Capture the cell that displays the provided text and extract its [X, Y] central coordinate. 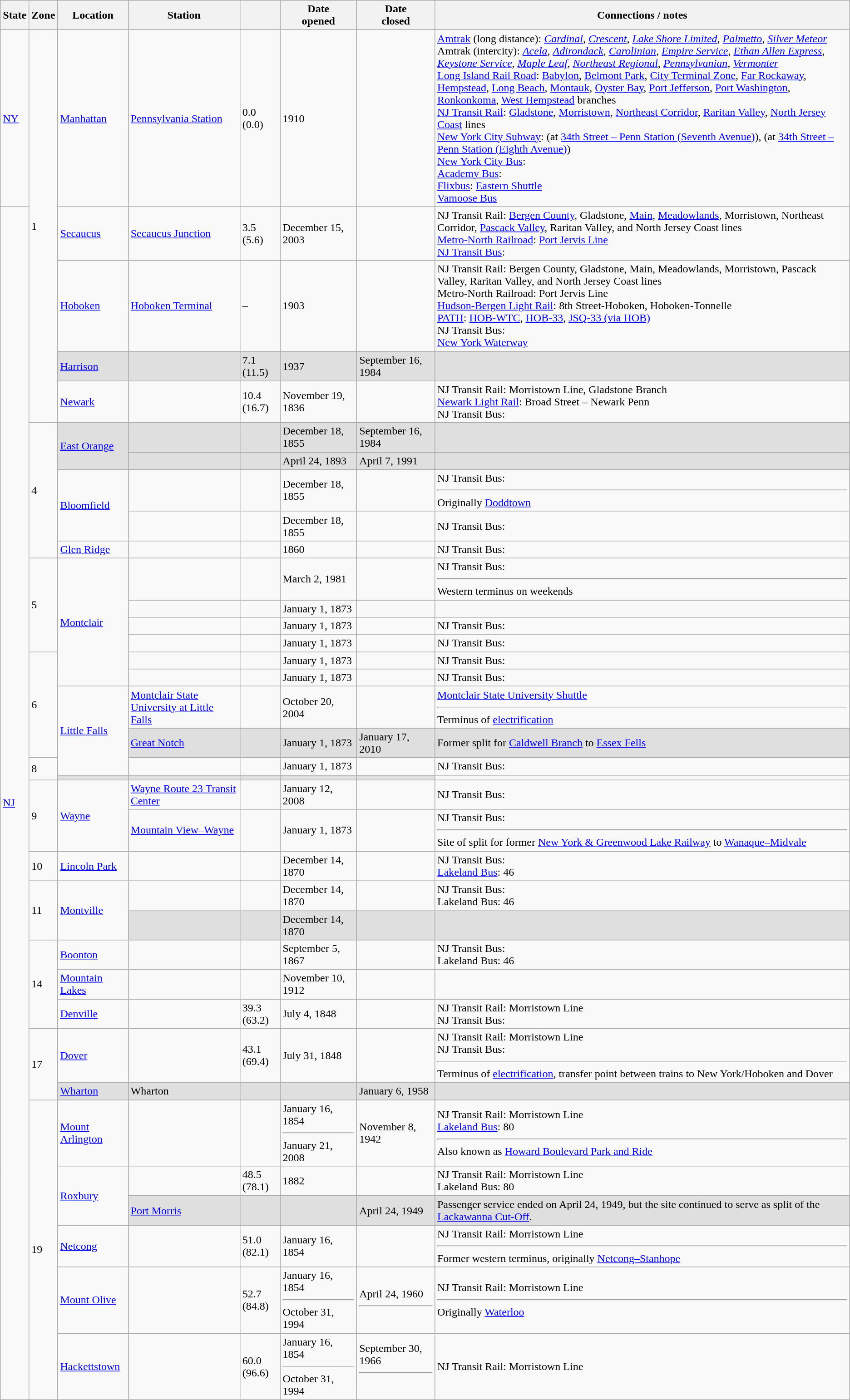
1937 [319, 366]
East Orange [93, 446]
March 2, 1981 [319, 579]
April 24, 1960 [396, 1300]
April 24, 1949 [396, 1210]
NJ [15, 803]
September 5, 1867 [319, 954]
Roxbury [93, 1196]
1 [44, 226]
39.3 (63.2) [260, 1013]
NJ Transit Rail: Morristown LineLakeland Bus: 80Also known as Howard Boulevard Park and Ride [642, 1133]
NY [15, 118]
Lincoln Park [93, 866]
January 16, 1854 [319, 1246]
51.0 (82.1) [260, 1246]
January 6, 1958 [396, 1091]
NJ Transit Rail: Morristown Line [642, 1366]
Wayne [93, 815]
Location [93, 15]
November 10, 1912 [319, 984]
Mount Olive [93, 1300]
December 15, 2003 [319, 233]
September 30, 1966 [396, 1366]
January 12, 2008 [319, 794]
Montclair [93, 622]
17 [44, 1064]
State [15, 15]
January 16, 1854January 21, 2008 [319, 1133]
1910 [319, 118]
NJ Transit Rail: Morristown LineNJ Transit Bus: [642, 1013]
Great Notch [184, 743]
Denville [93, 1013]
7.1 (11.5) [260, 366]
Secaucus [93, 233]
1903 [319, 306]
Pennsylvania Station [184, 118]
NJ Transit Bus: Western terminus on weekends [642, 579]
Netcong [93, 1246]
Wayne Route 23 Transit Center [184, 794]
Zone [44, 15]
NJ Transit Rail: Morristown Line, Gladstone BranchNewark Light Rail: Broad Street – Newark PennNJ Transit Bus: [642, 402]
5 [44, 605]
Former split for Caldwell Branch to Essex Fells [642, 743]
Mountain Lakes [93, 984]
October 20, 2004 [319, 707]
Port Morris [184, 1210]
Montclair State University ShuttleTerminus of electrification [642, 707]
Dateclosed [396, 15]
– [260, 306]
Manhattan [93, 118]
April 7, 1991 [396, 461]
Hoboken [93, 306]
Montclair State University at Little Falls [184, 707]
November 19, 1836 [319, 402]
1860 [319, 549]
14 [44, 984]
48.5 (78.1) [260, 1181]
November 8, 1942 [396, 1133]
Glen Ridge [93, 549]
Secaucus Junction [184, 233]
43.1 (69.4) [260, 1056]
1882 [319, 1181]
July 31, 1848 [319, 1056]
January 17, 2010 [396, 743]
July 4, 1848 [319, 1013]
Passenger service ended on April 24, 1949, but the site continued to serve as split of the Lackawanna Cut-Off. [642, 1210]
Connections / notes [642, 15]
6 [44, 705]
11 [44, 910]
NJ Transit Rail: Morristown LineNJ Transit Bus: Terminus of electrification, transfer point between trains to New York/Hoboken and Dover [642, 1056]
19 [44, 1250]
10.4 (16.7) [260, 402]
Harrison [93, 366]
NJ Transit Bus: Originally Doddtown [642, 490]
60.0 (96.6) [260, 1366]
NJ Transit Bus: Site of split for former New York & Greenwood Lake Railway to Wanaque–Midvale [642, 830]
Hoboken Terminal [184, 306]
Mountain View–Wayne [184, 830]
10 [44, 866]
Boonton [93, 954]
NJ Transit Rail: Morristown LineLakeland Bus: 80 [642, 1181]
Little Falls [93, 731]
52.7 (84.8) [260, 1300]
Hackettstown [93, 1366]
Bloomfield [93, 505]
4 [44, 490]
Station [184, 15]
April 24, 1893 [319, 461]
Dover [93, 1056]
Mount Arlington [93, 1133]
NJ Transit Rail: Morristown LineOriginally Waterloo [642, 1300]
9 [44, 815]
Montville [93, 910]
3.5 (5.6) [260, 233]
0.0 (0.0) [260, 118]
NJ Transit Rail: Morristown LineFormer western terminus, originally Netcong–Stanhope [642, 1246]
Newark [93, 402]
Dateopened [319, 15]
8 [44, 769]
